Return (X, Y) of the center of cell containing provided text 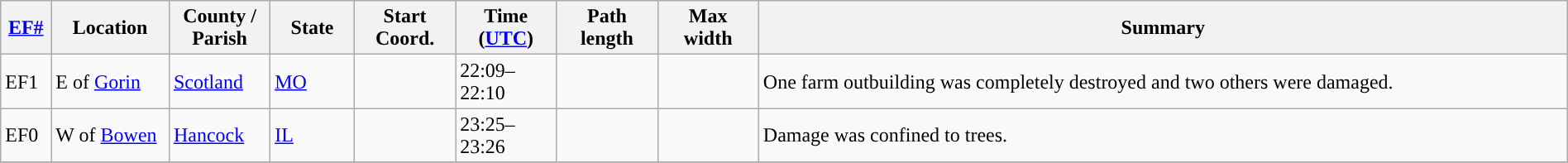
W of Bowen (111, 136)
23:25–23:26 (506, 136)
Start Coord. (404, 28)
MO (313, 81)
EF0 (26, 136)
Damage was confined to trees. (1163, 136)
Summary (1163, 28)
Hancock (219, 136)
County / Parish (219, 28)
EF1 (26, 81)
Path length (607, 28)
Time (UTC) (506, 28)
22:09–22:10 (506, 81)
Scotland (219, 81)
EF# (26, 28)
E of Gorin (111, 81)
IL (313, 136)
State (313, 28)
Location (111, 28)
One farm outbuilding was completely destroyed and two others were damaged. (1163, 81)
Max width (708, 28)
